Identify which cell holds the provided text, then report its [x, y] central coordinate. 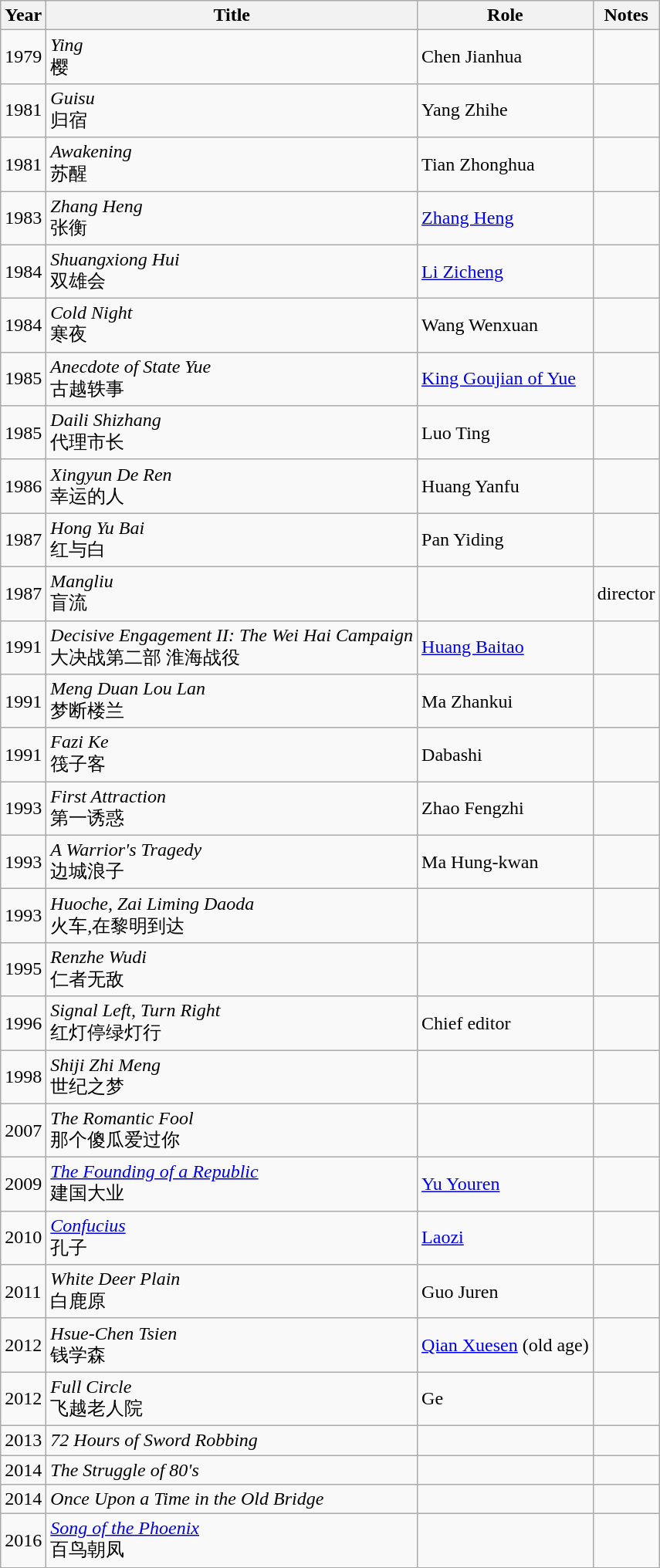
Chen Jianhua [506, 57]
Role [506, 15]
Qian Xuesen (old age) [506, 1345]
1983 [23, 218]
Chief editor [506, 1023]
Ge [506, 1399]
2016 [23, 1541]
Yu Youren [506, 1184]
The Romantic Fool那个傻瓜爱过你 [232, 1130]
Yang Zhihe [506, 110]
1996 [23, 1023]
Daili Shizhang代理市长 [232, 433]
Ma Zhankui [506, 701]
King Goujian of Yue [506, 379]
Full Circle飞越老人院 [232, 1399]
Cold Night寒夜 [232, 326]
Fazi Ke筏子客 [232, 755]
The Founding of a Republic建国大业 [232, 1184]
2013 [23, 1440]
Mangliu盲流 [232, 593]
Hong Yu Bai红与白 [232, 540]
Guisu归宿 [232, 110]
Shuangxiong Hui双雄会 [232, 272]
Guo Juren [506, 1292]
Anecdote of State Yue古越轶事 [232, 379]
2009 [23, 1184]
1998 [23, 1076]
Zhang Heng张衡 [232, 218]
Ma Hung-kwan [506, 862]
Li Zicheng [506, 272]
Song of the Phoenix百鸟朝凤 [232, 1541]
Huang Baitao [506, 647]
Shiji Zhi Meng世纪之梦 [232, 1076]
Dabashi [506, 755]
Signal Left, Turn Right红灯停绿灯行 [232, 1023]
Pan Yiding [506, 540]
Confucius孔子 [232, 1238]
1986 [23, 486]
1995 [23, 969]
Huang Yanfu [506, 486]
First Attraction第一诱惑 [232, 809]
Once Upon a Time in the Old Bridge [232, 1499]
Year [23, 15]
The Struggle of 80's [232, 1470]
1979 [23, 57]
72 Hours of Sword Robbing [232, 1440]
Notes [626, 15]
Zhang Heng [506, 218]
Luo Ting [506, 433]
Xingyun De Ren幸运的人 [232, 486]
Meng Duan Lou Lan梦断楼兰 [232, 701]
Awakening苏醒 [232, 164]
A Warrior's Tragedy边城浪子 [232, 862]
Laozi [506, 1238]
Title [232, 15]
2011 [23, 1292]
Tian Zhonghua [506, 164]
Huoche, Zai Liming Daoda火车,在黎明到达 [232, 916]
Wang Wenxuan [506, 326]
Decisive Engagement II: The Wei Hai Campaign大决战第二部 淮海战役 [232, 647]
Renzhe Wudi仁者无敌 [232, 969]
Ying樱 [232, 57]
White Deer Plain白鹿原 [232, 1292]
2007 [23, 1130]
Zhao Fengzhi [506, 809]
Hsue-Chen Tsien钱学森 [232, 1345]
2010 [23, 1238]
director [626, 593]
